Determine the (X, Y) coordinate at the center of the cell enclosing the given text.  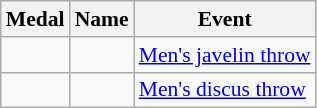
Medal (36, 19)
Event (225, 19)
Men's javelin throw (225, 55)
Name (102, 19)
Men's discus throw (225, 90)
